Find where the given text appears and provide that cell's center as [x, y] coordinate. 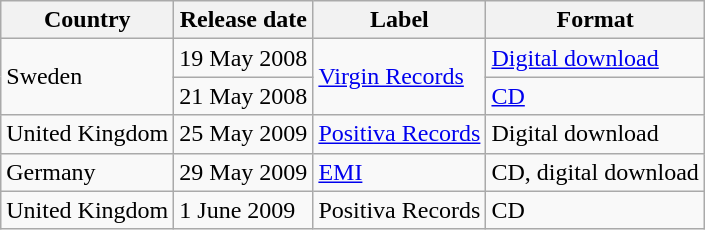
Virgin Records [400, 77]
Sweden [88, 77]
Label [400, 20]
EMI [400, 172]
Release date [244, 20]
Format [595, 20]
21 May 2008 [244, 96]
25 May 2009 [244, 134]
CD, digital download [595, 172]
1 June 2009 [244, 210]
19 May 2008 [244, 58]
Germany [88, 172]
29 May 2009 [244, 172]
Country [88, 20]
